Determine the [X, Y] coordinate at the center of the cell enclosing the given text.  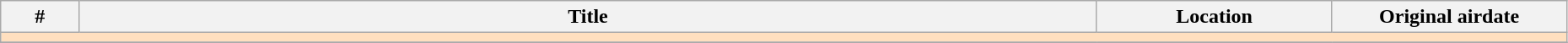
Title [589, 17]
Location [1214, 17]
Original airdate [1449, 17]
# [40, 17]
